From the cell containing the given text, extract its center point as [x, y] coordinate. 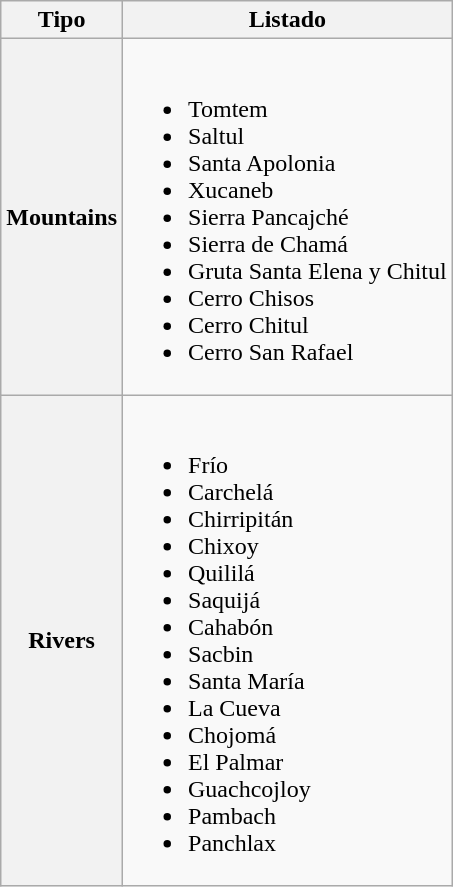
TomtemSaltulSanta ApoloniaXucanebSierra PancajchéSierra de ChamáGruta Santa Elena y ChitulCerro ChisosCerro ChitulCerro San Rafael [288, 217]
Rivers [62, 640]
Mountains [62, 217]
Tipo [62, 20]
Listado [288, 20]
FríoCarcheláChirripitánChixoyQuililáSaquijáCahabónSacbinSanta MaríaLa CuevaChojomáEl PalmarGuachcojloyPambachPanchlax [288, 640]
